Provide the (x, y) coordinate of the cell's center where the given text is located.  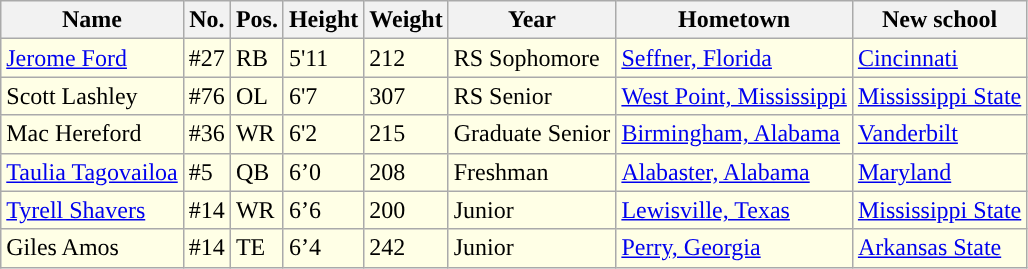
Arkansas State (939, 248)
307 (406, 96)
242 (406, 248)
#27 (206, 58)
No. (206, 20)
Jerome Ford (92, 58)
RB (256, 58)
Perry, Georgia (734, 248)
Scott Lashley (92, 96)
Birmingham, Alabama (734, 134)
Year (532, 20)
New school (939, 20)
#76 (206, 96)
#5 (206, 172)
Freshman (532, 172)
5'11 (323, 58)
Weight (406, 20)
6’6 (323, 210)
200 (406, 210)
RS Senior (532, 96)
Vanderbilt (939, 134)
Mac Hereford (92, 134)
OL (256, 96)
6'7 (323, 96)
Seffner, Florida (734, 58)
Maryland (939, 172)
6’4 (323, 248)
Name (92, 20)
Cincinnati (939, 58)
212 (406, 58)
Height (323, 20)
6'2 (323, 134)
#36 (206, 134)
Giles Amos (92, 248)
208 (406, 172)
RS Sophomore (532, 58)
Pos. (256, 20)
Taulia Tagovailoa (92, 172)
Hometown (734, 20)
TE (256, 248)
QB (256, 172)
Graduate Senior (532, 134)
Lewisville, Texas (734, 210)
Tyrell Shavers (92, 210)
6’0 (323, 172)
Alabaster, Alabama (734, 172)
215 (406, 134)
West Point, Mississippi (734, 96)
